For the text-containing cell, return its midpoint in (x, y) coordinate format. 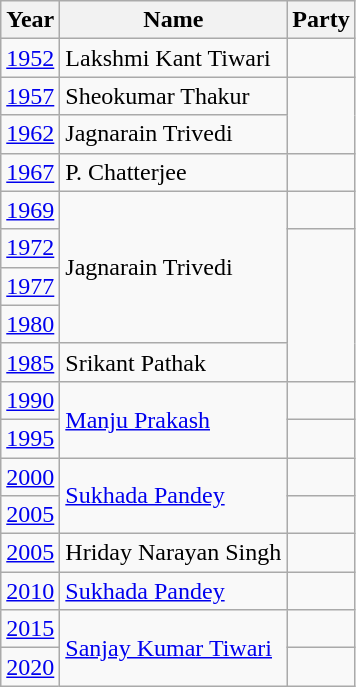
1969 (30, 210)
1972 (30, 248)
P. Chatterjee (174, 172)
Sheokumar Thakur (174, 96)
1957 (30, 96)
2020 (30, 667)
Manju Prakash (174, 419)
1952 (30, 58)
Party (321, 20)
Hriday Narayan Singh (174, 553)
1977 (30, 286)
1995 (30, 438)
1990 (30, 400)
Lakshmi Kant Tiwari (174, 58)
Year (30, 20)
1985 (30, 362)
Name (174, 20)
Sanjay Kumar Tiwari (174, 648)
1962 (30, 134)
1980 (30, 324)
Srikant Pathak (174, 362)
2000 (30, 477)
2015 (30, 629)
1967 (30, 172)
2010 (30, 591)
